From the cell containing the given text, extract its center point as [X, Y] coordinate. 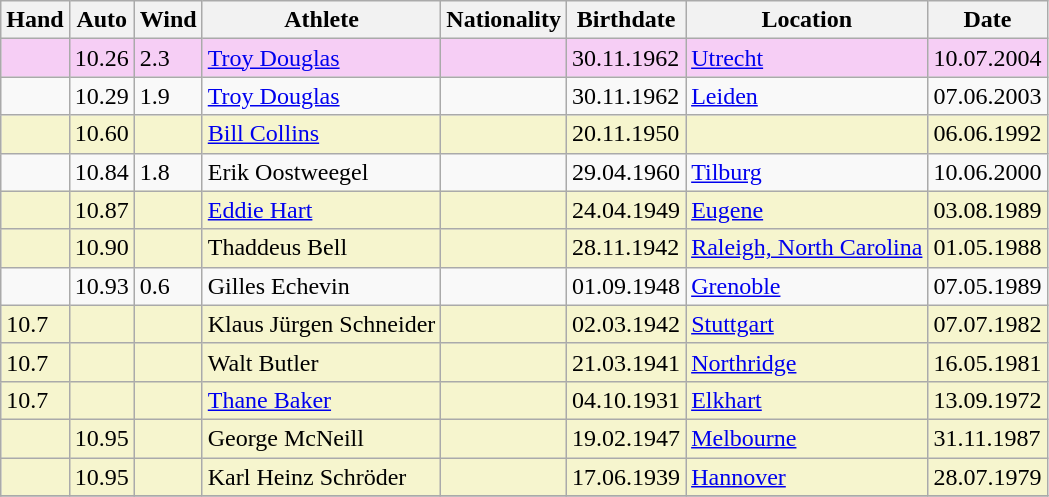
24.04.1949 [626, 210]
Erik Oostweegel [322, 172]
Thaddeus Bell [322, 248]
Eddie Hart [322, 210]
10.93 [102, 286]
10.26 [102, 58]
01.09.1948 [626, 286]
Karl Heinz Schröder [322, 477]
Gilles Echevin [322, 286]
10.84 [102, 172]
Bill Collins [322, 134]
21.03.1941 [626, 362]
Birthdate [626, 20]
17.06.1939 [626, 477]
10.29 [102, 96]
1.8 [168, 172]
20.11.1950 [626, 134]
Elkhart [807, 400]
Klaus Jürgen Schneider [322, 324]
10.90 [102, 248]
Thane Baker [322, 400]
Grenoble [807, 286]
10.87 [102, 210]
George McNeill [322, 438]
Auto [102, 20]
01.05.1988 [988, 248]
Utrecht [807, 58]
Date [988, 20]
Hand [35, 20]
04.10.1931 [626, 400]
06.06.1992 [988, 134]
10.07.2004 [988, 58]
10.60 [102, 134]
Nationality [504, 20]
Wind [168, 20]
13.09.1972 [988, 400]
Raleigh, North Carolina [807, 248]
Walt Butler [322, 362]
16.05.1981 [988, 362]
0.6 [168, 286]
1.9 [168, 96]
03.08.1989 [988, 210]
Stuttgart [807, 324]
2.3 [168, 58]
28.11.1942 [626, 248]
31.11.1987 [988, 438]
28.07.1979 [988, 477]
Tilburg [807, 172]
19.02.1947 [626, 438]
07.05.1989 [988, 286]
Melbourne [807, 438]
Hannover [807, 477]
07.06.2003 [988, 96]
Eugene [807, 210]
Athlete [322, 20]
Northridge [807, 362]
02.03.1942 [626, 324]
29.04.1960 [626, 172]
Leiden [807, 96]
10.06.2000 [988, 172]
Location [807, 20]
07.07.1982 [988, 324]
